Return (x, y) of the center of cell containing provided text 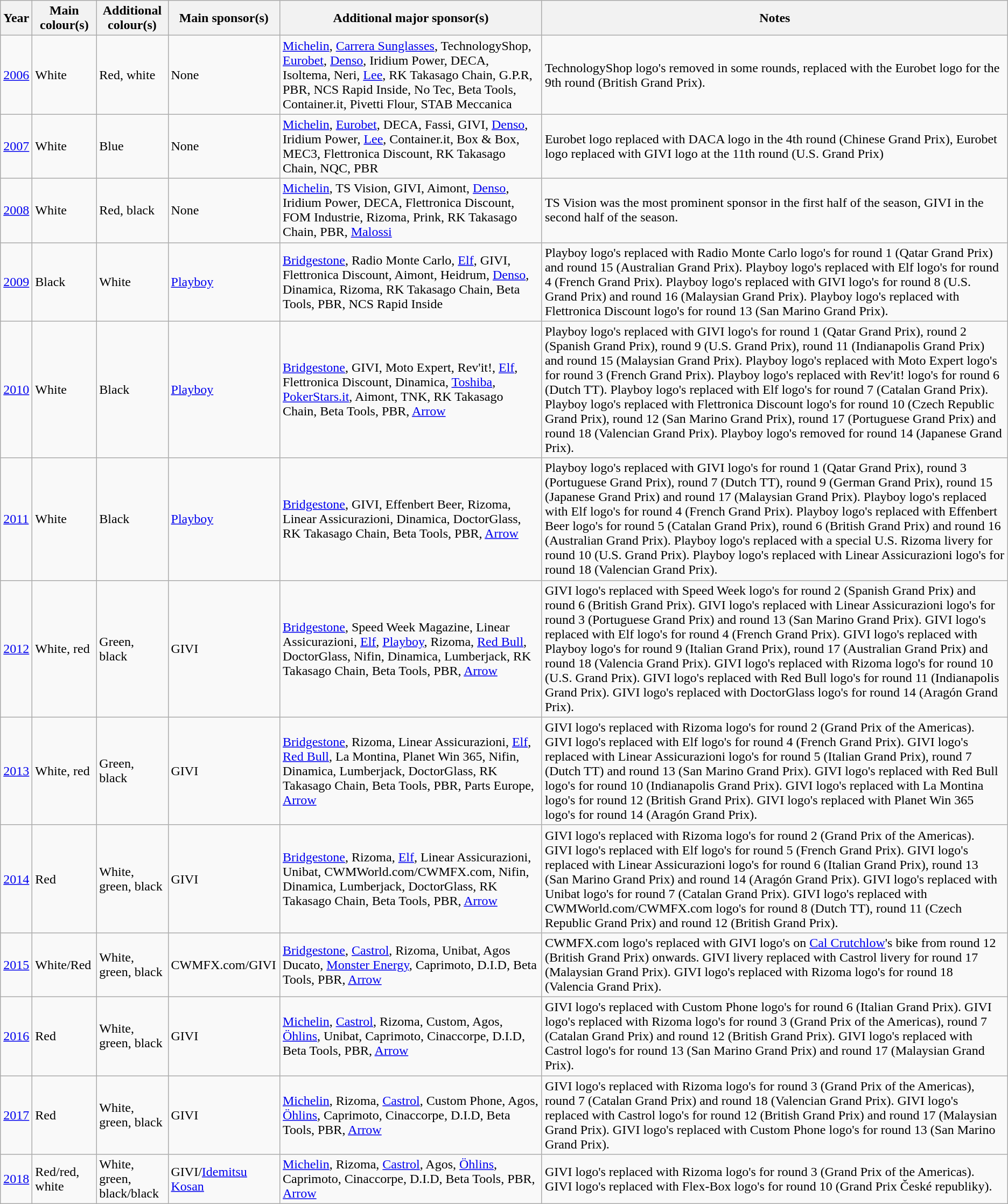
Additional colour(s) (132, 18)
2017 (16, 1115)
2012 (16, 649)
Notes (774, 18)
CWMFX.com/GIVI (224, 964)
GIVI/Idemitsu Kosan (224, 1179)
White, green, black/black (132, 1179)
Michelin, Castrol, Rizoma, Custom, Agos, Öhlins, Unibat, Caprimoto, Cinaccorpe, D.I.D, Beta Tools, PBR, Arrow (410, 1036)
2015 (16, 964)
Additional major sponsor(s) (410, 18)
Michelin, TS Vision, GIVI, Aimont, Denso, Iridium Power, DECA, Flettronica Discount, FOM Industrie, Rizoma, Prink, RK Takasago Chain, PBR, Malossi (410, 210)
Red, black (132, 210)
2011 (16, 519)
Michelin, Rizoma, Castrol, Agos, Öhlins, Caprimoto, Cinaccorpe, D.I.D, Beta Tools, PBR, Arrow (410, 1179)
Bridgestone, Castrol, Rizoma, Unibat, Agos Ducato, Monster Energy, Caprimoto, D.I.D, Beta Tools, PBR, Arrow (410, 964)
2013 (16, 771)
2007 (16, 147)
Main colour(s) (65, 18)
2010 (16, 389)
2009 (16, 282)
TS Vision was the most prominent sponsor in the first half of the season, GIVI in the second half of the season. (774, 210)
Bridgestone, GIVI, Effenbert Beer, Rizoma, Linear Assicurazioni, Dinamica, DoctorGlass, RK Takasago Chain, Beta Tools, PBR, Arrow (410, 519)
Red/red, white (65, 1179)
2016 (16, 1036)
Blue (132, 147)
2018 (16, 1179)
Eurobet logo replaced with DACA logo in the 4th round (Chinese Grand Prix), Eurobet logo replaced with GIVI logo at the 11th round (U.S. Grand Prix) (774, 147)
2008 (16, 210)
TechnologyShop logo's removed in some rounds, replaced with the Eurobet logo for the 9th round (British Grand Prix). (774, 75)
Red, white (132, 75)
Michelin, Eurobet, DECA, Fassi, GIVI, Denso, Iridium Power, Lee, Container.it, Box & Box, MEC3, Flettronica Discount, RK Takasago Chain, NQC, PBR (410, 147)
Main sponsor(s) (224, 18)
White/Red (65, 964)
2014 (16, 879)
Michelin, Rizoma, Castrol, Custom Phone, Agos, Öhlins, Caprimoto, Cinaccorpe, D.I.D, Beta Tools, PBR, Arrow (410, 1115)
2006 (16, 75)
Year (16, 18)
